Search for the cell housing the specified text and yield its (X, Y) center coordinate. 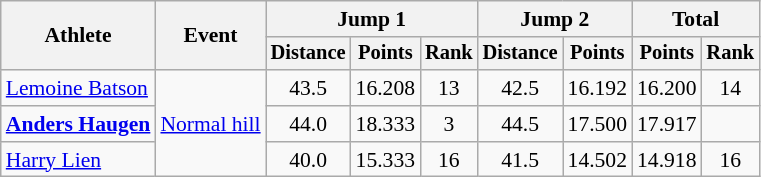
44.5 (520, 124)
43.5 (308, 88)
13 (449, 88)
16.200 (666, 88)
16.192 (598, 88)
3 (449, 124)
Jump 1 (372, 19)
17.917 (666, 124)
42.5 (520, 88)
14 (731, 88)
17.500 (598, 124)
16.208 (386, 88)
Event (210, 36)
Athlete (78, 36)
44.0 (308, 124)
Total (696, 19)
Anders Haugen (78, 124)
18.333 (386, 124)
Normal hill (210, 124)
Lemoine Batson (78, 88)
Jump 2 (555, 19)
